Detect which cell encompasses the target text, then output its [x, y] center coordinate. 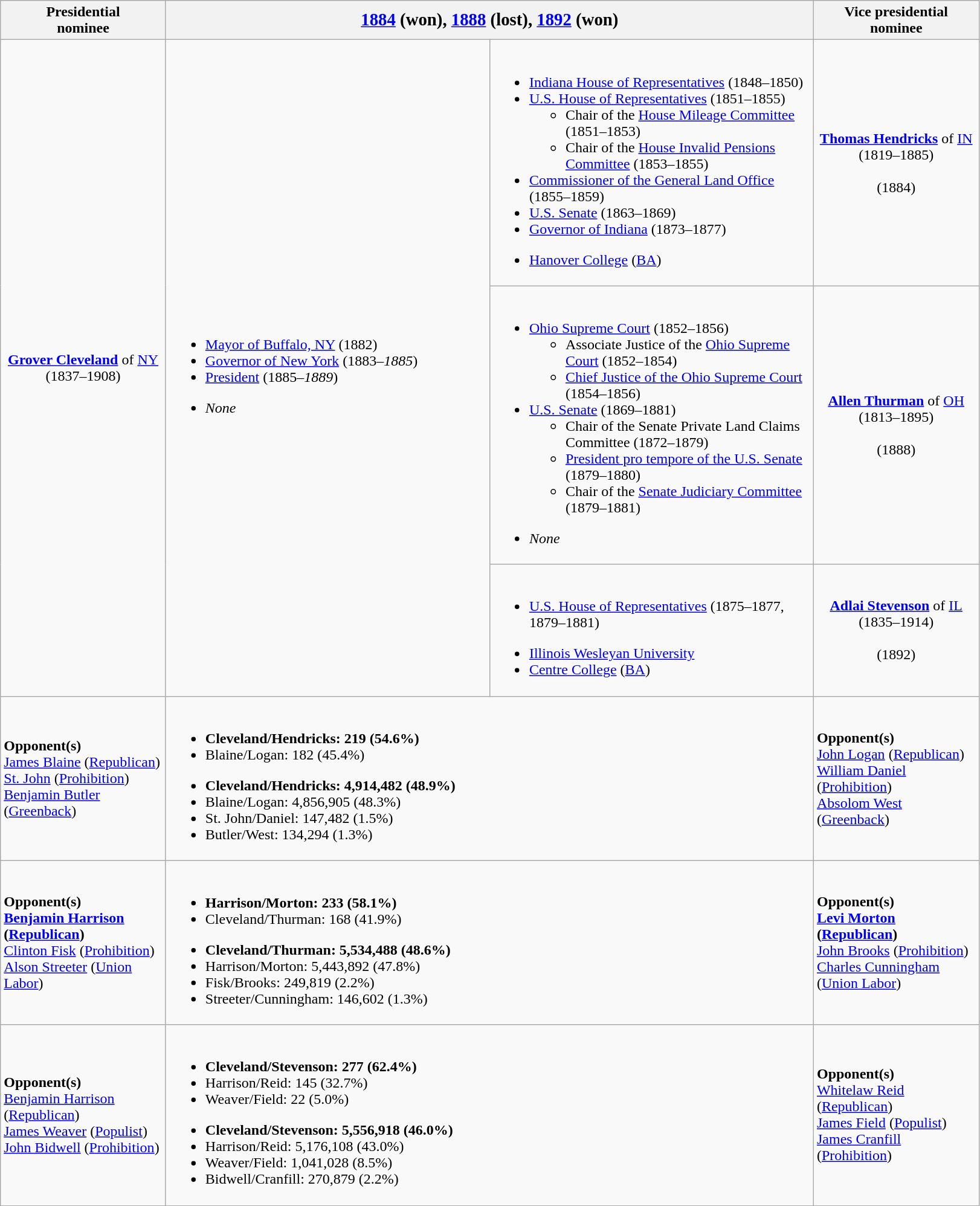
Allen Thurman of OH(1813–1895)(1888) [896, 425]
U.S. House of Representatives (1875–1877, 1879–1881)Illinois Wesleyan UniversityCentre College (BA) [651, 630]
1884 (won), 1888 (lost), 1892 (won) [489, 21]
Opponent(s)Benjamin Harrison (Republican)James Weaver (Populist)John Bidwell (Prohibition) [83, 1115]
Presidentialnominee [83, 21]
Mayor of Buffalo, NY (1882)Governor of New York (1883–1885)President (1885–1889)None [327, 368]
Opponent(s)Whitelaw Reid (Republican)James Field (Populist)James Cranfill (Prohibition) [896, 1115]
Vice presidentialnominee [896, 21]
Opponent(s)John Logan (Republican)William Daniel (Prohibition)Absolom West (Greenback) [896, 778]
Opponent(s)Benjamin Harrison (Republican)Clinton Fisk (Prohibition)Alson Streeter (Union Labor) [83, 943]
Opponent(s)Levi Morton (Republican)John Brooks (Prohibition)Charles Cunningham (Union Labor) [896, 943]
Grover Cleveland of NY(1837–1908) [83, 368]
Opponent(s)James Blaine (Republican)St. John (Prohibition)Benjamin Butler (Greenback) [83, 778]
Adlai Stevenson of IL(1835–1914)(1892) [896, 630]
Thomas Hendricks of IN(1819–1885)(1884) [896, 163]
